Scan for the cell matching the given text and deliver its (x, y) coordinate at center. 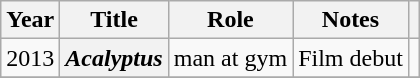
Year (30, 20)
2013 (30, 58)
Notes (351, 20)
Acalyptus (114, 58)
Title (114, 20)
Film debut (351, 58)
Role (230, 20)
man at gym (230, 58)
